Return the (x, y) coordinate for the center point of the cell that contains the specified text.  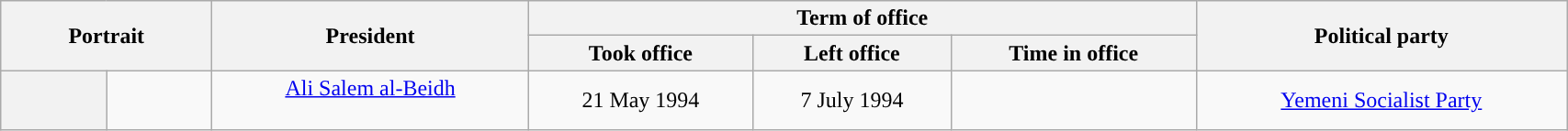
Took office (640, 53)
Political party (1382, 36)
Ali Salem al-Beidh (371, 101)
Term of office (862, 18)
President (371, 36)
Yemeni Socialist Party (1382, 101)
Time in office (1073, 53)
Left office (852, 53)
7 July 1994 (852, 101)
21 May 1994 (640, 101)
Portrait (107, 36)
